Locate the cell with the specified text and output its [x, y] center coordinate. 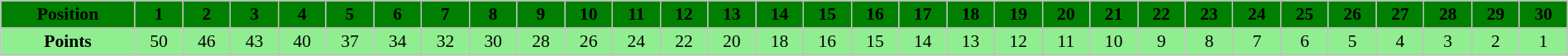
23 [1209, 15]
Points [68, 41]
29 [1496, 15]
19 [1018, 15]
27 [1400, 15]
43 [255, 41]
40 [302, 41]
21 [1114, 15]
25 [1305, 15]
50 [159, 41]
32 [446, 41]
34 [398, 41]
37 [350, 41]
17 [923, 15]
46 [207, 41]
Position [68, 15]
